Capture the cell that displays the provided text and extract its [x, y] central coordinate. 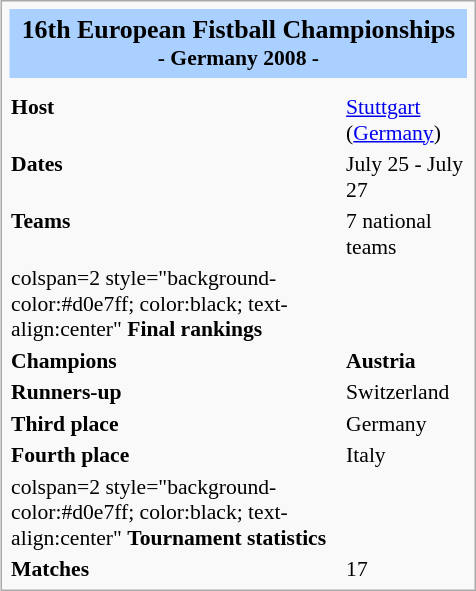
colspan=2 style="background-color:#d0e7ff; color:black; text-align:center" Tournament statistics [176, 512]
Italy [406, 454]
17 [406, 568]
colspan=2 style="background-color:#d0e7ff; color:black; text-align:center" Final rankings [176, 303]
Teams [176, 233]
Matches [176, 568]
Austria [406, 360]
Host [176, 119]
Stuttgart (Germany) [406, 119]
Dates [176, 176]
Third place [176, 423]
July 25 - July 27 [406, 176]
7 national teams [406, 233]
Champions [176, 360]
Runners-up [176, 391]
Fourth place [176, 454]
Switzerland [406, 391]
Germany [406, 423]
16th European Fistball Championships - Germany 2008 - [239, 43]
